Search for the cell housing the specified text and yield its (X, Y) center coordinate. 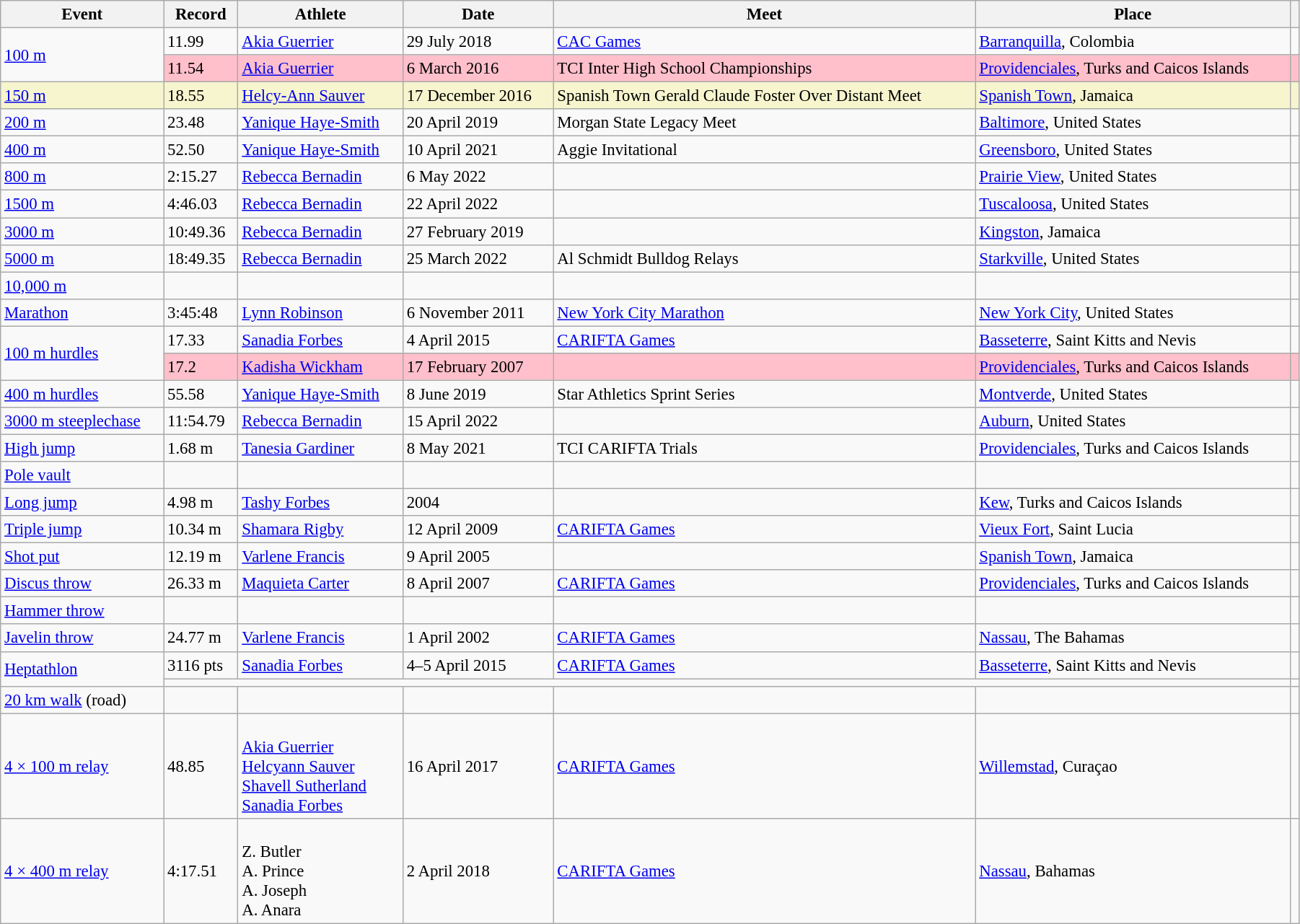
17 December 2016 (478, 96)
High jump (82, 448)
11.99 (201, 42)
Starkville, United States (1133, 258)
Javelin throw (82, 638)
100 m (82, 55)
4:46.03 (201, 204)
15 April 2022 (478, 421)
5000 m (82, 258)
Baltimore, United States (1133, 123)
3000 m steeplechase (82, 421)
Record (201, 14)
Lynn Robinson (320, 312)
Kew, Turks and Caicos Islands (1133, 503)
2:15.27 (201, 177)
8 June 2019 (478, 394)
4–5 April 2015 (478, 665)
Event (82, 14)
4:17.51 (201, 871)
TCI CARIFTA Trials (765, 448)
Meet (765, 14)
Kadisha Wickham (320, 367)
55.58 (201, 394)
Vieux Fort, Saint Lucia (1133, 529)
Tuscaloosa, United States (1133, 204)
400 m (82, 150)
Tashy Forbes (320, 503)
25 March 2022 (478, 258)
16 April 2017 (478, 766)
10:49.36 (201, 232)
Akia GuerrierHelcyann SauverShavell SutherlandSanadia Forbes (320, 766)
Spanish Town Gerald Claude Foster Over Distant Meet (765, 96)
3000 m (82, 232)
10,000 m (82, 286)
17.33 (201, 340)
8 April 2007 (478, 584)
TCI Inter High School Championships (765, 69)
Place (1133, 14)
12 April 2009 (478, 529)
29 July 2018 (478, 42)
22 April 2022 (478, 204)
8 May 2021 (478, 448)
Willemstad, Curaçao (1133, 766)
1.68 m (201, 448)
1500 m (82, 204)
52.50 (201, 150)
1 April 2002 (478, 638)
New York City, United States (1133, 312)
18.55 (201, 96)
Montverde, United States (1133, 394)
Prairie View, United States (1133, 177)
4 April 2015 (478, 340)
Shamara Rigby (320, 529)
4 × 100 m relay (82, 766)
24.77 m (201, 638)
2 April 2018 (478, 871)
Discus throw (82, 584)
3:45:48 (201, 312)
20 km walk (road) (82, 700)
400 m hurdles (82, 394)
6 November 2011 (478, 312)
Auburn, United States (1133, 421)
6 March 2016 (478, 69)
6 May 2022 (478, 177)
150 m (82, 96)
4.98 m (201, 503)
Greensboro, United States (1133, 150)
48.85 (201, 766)
Helcy-Ann Sauver (320, 96)
Kingston, Jamaica (1133, 232)
Heptathlon (82, 669)
Maquieta Carter (320, 584)
Long jump (82, 503)
2004 (478, 503)
Marathon (82, 312)
800 m (82, 177)
Aggie Invitational (765, 150)
9 April 2005 (478, 557)
Star Athletics Sprint Series (765, 394)
New York City Marathon (765, 312)
23.48 (201, 123)
Tanesia Gardiner (320, 448)
18:49.35 (201, 258)
26.33 m (201, 584)
10 April 2021 (478, 150)
Morgan State Legacy Meet (765, 123)
10.34 m (201, 529)
17 February 2007 (478, 367)
Hammer throw (82, 611)
11.54 (201, 69)
Pole vault (82, 475)
Al Schmidt Bulldog Relays (765, 258)
Triple jump (82, 529)
Shot put (82, 557)
200 m (82, 123)
Athlete (320, 14)
Nassau, Bahamas (1133, 871)
27 February 2019 (478, 232)
3116 pts (201, 665)
Date (478, 14)
20 April 2019 (478, 123)
11:54.79 (201, 421)
Barranquilla, Colombia (1133, 42)
CAC Games (765, 42)
Z. ButlerA. PrinceA. JosephA. Anara (320, 871)
Nassau, The Bahamas (1133, 638)
100 m hurdles (82, 353)
4 × 400 m relay (82, 871)
12.19 m (201, 557)
17.2 (201, 367)
